Determine the [x, y] coordinate at the center of the cell enclosing the given text.  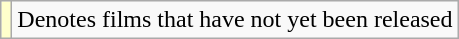
Denotes films that have not yet been released [235, 20]
